Return the [X, Y] coordinate for the center point of the cell that contains the specified text.  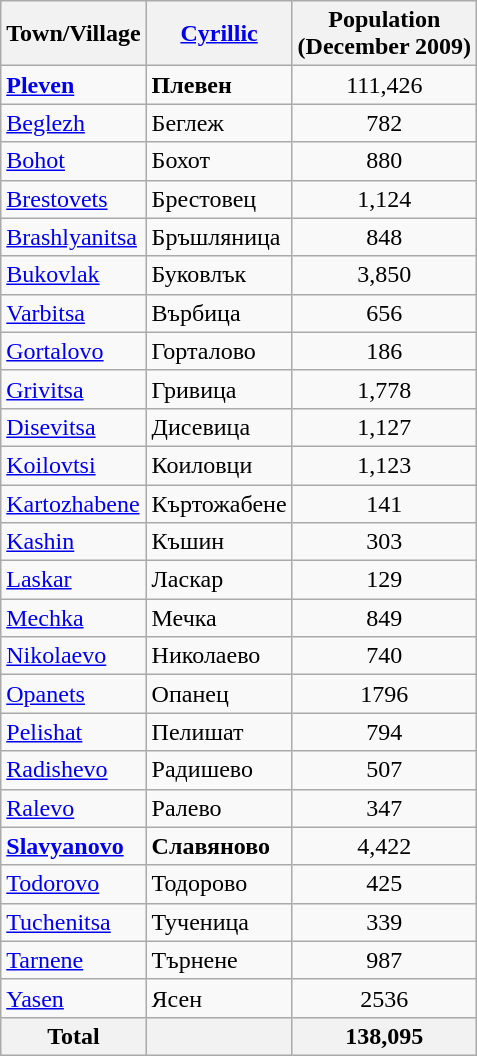
Gortalovo [74, 351]
Дисевица [219, 427]
Търнене [219, 960]
794 [384, 732]
Опанец [219, 694]
186 [384, 351]
Beglezh [74, 123]
Беглеж [219, 123]
1,123 [384, 465]
Ясен [219, 998]
Tarnene [74, 960]
2536 [384, 998]
138,095 [384, 1036]
Radishevo [74, 770]
Къшин [219, 542]
Pleven [74, 85]
987 [384, 960]
Бохот [219, 161]
Ралево [219, 808]
Yasen [74, 998]
Opanets [74, 694]
Koilovtsi [74, 465]
1,778 [384, 389]
Pelishat [74, 732]
Коиловци [219, 465]
Буковлък [219, 275]
656 [384, 313]
849 [384, 618]
Пелишат [219, 732]
Brestovets [74, 199]
880 [384, 161]
Николаево [219, 656]
Brashlyanitsa [74, 237]
507 [384, 770]
Disevitsa [74, 427]
Laskar [74, 580]
Varbitsa [74, 313]
4,422 [384, 846]
740 [384, 656]
1,124 [384, 199]
Grivitsa [74, 389]
Мечка [219, 618]
Брестовец [219, 199]
1,127 [384, 427]
Къртожабене [219, 503]
Плевен [219, 85]
848 [384, 237]
Kartozhabene [74, 503]
Радишево [219, 770]
Todorovo [74, 884]
Славяново [219, 846]
Бръшляница [219, 237]
Total [74, 1036]
Town/Village [74, 34]
425 [384, 884]
111,426 [384, 85]
347 [384, 808]
Nikolaevo [74, 656]
Kashin [74, 542]
Тученица [219, 922]
1796 [384, 694]
Горталово [219, 351]
Ralevo [74, 808]
Върбица [219, 313]
Mechka [74, 618]
129 [384, 580]
Тодорово [219, 884]
303 [384, 542]
Bohot [74, 161]
Population(December 2009) [384, 34]
782 [384, 123]
339 [384, 922]
Гривица [219, 389]
Tuchenitsa [74, 922]
141 [384, 503]
Ласкар [219, 580]
3,850 [384, 275]
Cyrillic [219, 34]
Bukovlak [74, 275]
Slavyanovo [74, 846]
